Detect which cell encompasses the target text, then output its (X, Y) center coordinate. 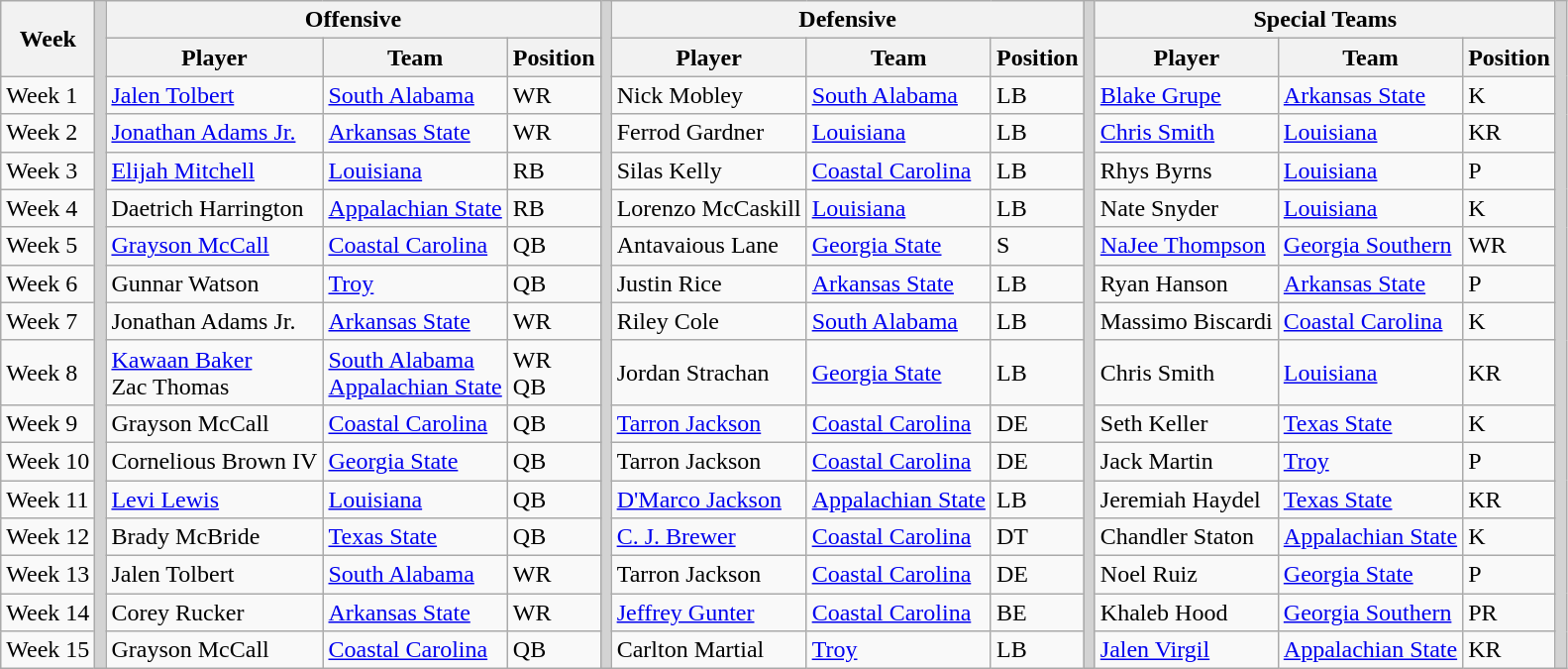
D'Marco Jackson (709, 499)
Jeffrey Gunter (709, 613)
Noel Ruiz (1187, 575)
Gunnar Watson (214, 283)
Cornelious Brown IV (214, 461)
Week 12 (48, 537)
Week 6 (48, 283)
WRQB (554, 373)
Jeremiah Haydel (1187, 499)
Offensive (353, 20)
Brady McBride (214, 537)
DT (1037, 537)
Lorenzo McCaskill (709, 208)
Antavaious Lane (709, 246)
South AlabamaAppalachian State (415, 373)
BE (1037, 613)
Justin Rice (709, 283)
Week 3 (48, 170)
Week 5 (48, 246)
Jalen Virgil (1187, 650)
Week 13 (48, 575)
Khaleb Hood (1187, 613)
Ryan Hanson (1187, 283)
Corey Rucker (214, 613)
Week 2 (48, 133)
Special Teams (1325, 20)
Week 15 (48, 650)
Jordan Strachan (709, 373)
Silas Kelly (709, 170)
Week 11 (48, 499)
Chandler Staton (1187, 537)
Week 14 (48, 613)
Defensive (848, 20)
Week 9 (48, 423)
Daetrich Harrington (214, 208)
C. J. Brewer (709, 537)
S (1037, 246)
Rhys Byrns (1187, 170)
Riley Cole (709, 321)
Ferrod Gardner (709, 133)
Blake Grupe (1187, 95)
Week (48, 39)
Week 10 (48, 461)
Elijah Mitchell (214, 170)
Week 1 (48, 95)
Massimo Biscardi (1187, 321)
Jack Martin (1187, 461)
NaJee Thompson (1187, 246)
Week 4 (48, 208)
Nate Snyder (1187, 208)
Levi Lewis (214, 499)
PR (1510, 613)
Nick Mobley (709, 95)
Carlton Martial (709, 650)
Seth Keller (1187, 423)
Kawaan BakerZac Thomas (214, 373)
Week 7 (48, 321)
Week 8 (48, 373)
